Find where the given text appears and provide that cell's center as [X, Y] coordinate. 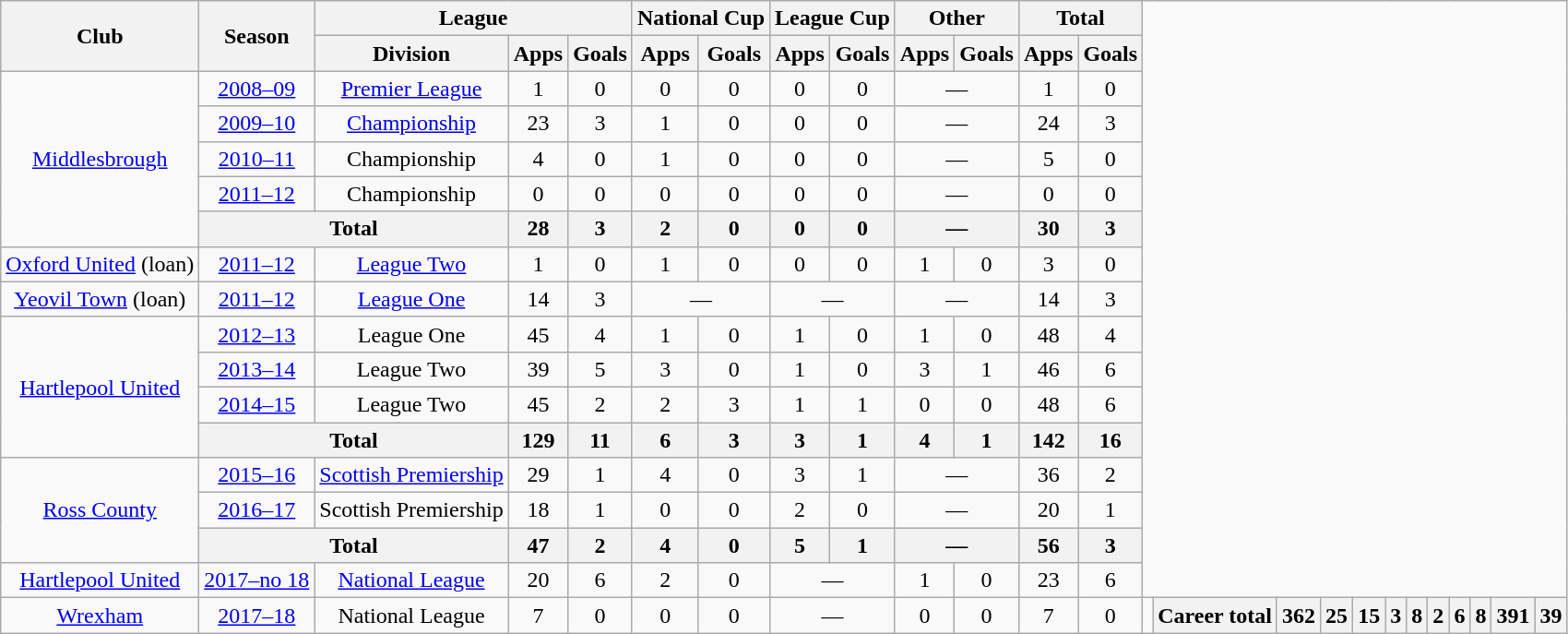
2013–14 [256, 369]
11 [600, 440]
2012–13 [256, 334]
391 [1513, 616]
362 [1299, 616]
2014–15 [256, 404]
League [474, 18]
Division [411, 54]
16 [1111, 440]
2016–17 [256, 510]
142 [1048, 440]
15 [1369, 616]
2015–16 [256, 475]
18 [538, 510]
25 [1337, 616]
28 [538, 229]
2008–09 [256, 89]
2010–11 [256, 159]
Ross County [100, 510]
129 [538, 440]
30 [1048, 229]
46 [1048, 369]
Season [256, 36]
2017–no 18 [256, 580]
Oxford United (loan) [100, 264]
Middlesbrough [100, 159]
Other [956, 18]
29 [538, 475]
2017–18 [256, 616]
Premier League [411, 89]
Career total [1216, 616]
Club [100, 36]
League Cup [833, 18]
Yeovil Town (loan) [100, 299]
Wrexham [100, 616]
National Cup [701, 18]
47 [538, 545]
24 [1048, 124]
36 [1048, 475]
56 [1048, 545]
2009–10 [256, 124]
